Return the [X, Y] coordinate for the center point of the cell that contains the specified text.  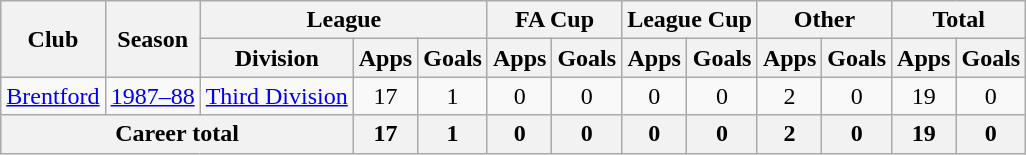
FA Cup [554, 20]
Season [152, 39]
Third Division [276, 96]
Club [53, 39]
Career total [177, 134]
1987–88 [152, 96]
League [344, 20]
Brentford [53, 96]
Other [824, 20]
Total [959, 20]
Division [276, 58]
League Cup [690, 20]
